Output the (X, Y) coordinate of the center of the cell containing the given text.  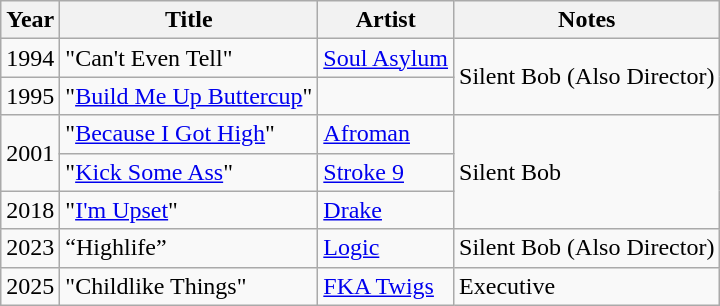
2001 (30, 153)
"Build Me Up Buttercup" (189, 96)
FKA Twigs (386, 286)
Artist (386, 20)
"Because I Got High" (189, 134)
Title (189, 20)
Drake (386, 210)
Stroke 9 (386, 172)
"Can't Even Tell" (189, 58)
Executive (587, 286)
Year (30, 20)
2018 (30, 210)
"I'm Upset" (189, 210)
"Kick Some Ass" (189, 172)
2023 (30, 248)
2025 (30, 286)
1995 (30, 96)
Soul Asylum (386, 58)
"Childlike Things" (189, 286)
Notes (587, 20)
Logic (386, 248)
1994 (30, 58)
Afroman (386, 134)
“Highlife” (189, 248)
Silent Bob (587, 172)
